Capture the cell that displays the provided text and extract its (X, Y) central coordinate. 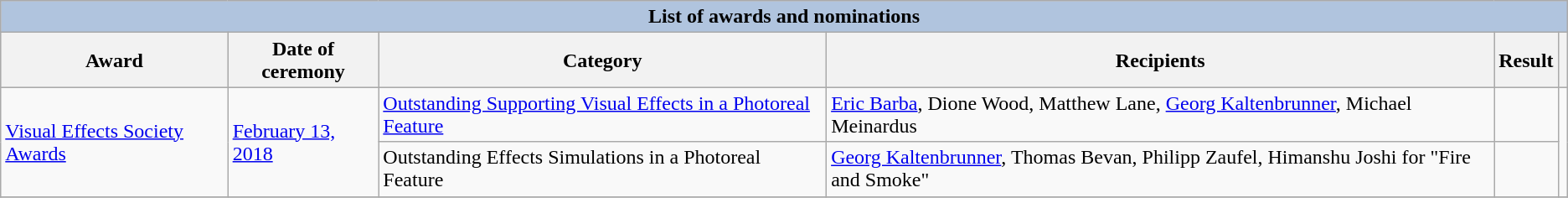
Date of ceremony (303, 60)
Recipients (1161, 60)
Outstanding Effects Simulations in a Photoreal Feature (603, 169)
Georg Kaltenbrunner, Thomas Bevan, Philipp Zaufel, Himanshu Joshi for "Fire and Smoke" (1161, 169)
Category (603, 60)
Award (114, 60)
Visual Effects Society Awards (114, 142)
Result (1526, 60)
February 13, 2018 (303, 142)
Outstanding Supporting Visual Effects in a Photoreal Feature (603, 114)
Eric Barba, Dione Wood, Matthew Lane, Georg Kaltenbrunner, Michael Meinardus (1161, 114)
List of awards and nominations (784, 17)
